Search for the cell housing the specified text and yield its [x, y] center coordinate. 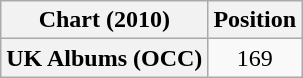
169 [255, 58]
UK Albums (OCC) [104, 58]
Position [255, 20]
Chart (2010) [104, 20]
